Detect which cell encompasses the target text, then output its (X, Y) center coordinate. 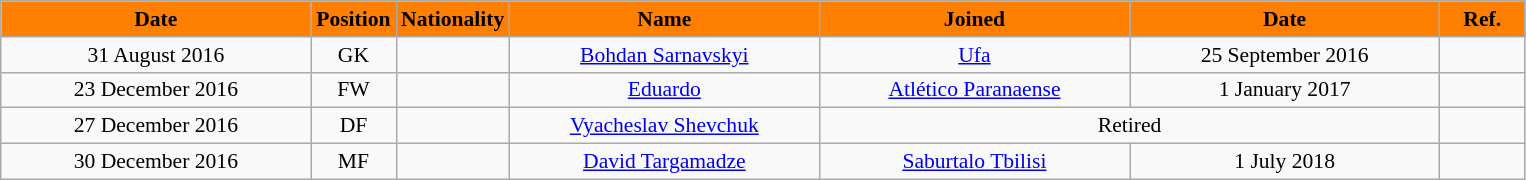
Eduardo (664, 90)
27 December 2016 (156, 126)
1 July 2018 (1285, 162)
GK (354, 55)
Name (664, 19)
David Targamadze (664, 162)
23 December 2016 (156, 90)
Nationality (452, 19)
30 December 2016 (156, 162)
Position (354, 19)
Ref. (1482, 19)
Joined (974, 19)
25 September 2016 (1285, 55)
FW (354, 90)
MF (354, 162)
DF (354, 126)
Ufa (974, 55)
Vyacheslav Shevchuk (664, 126)
Atlético Paranaense (974, 90)
Retired (1129, 126)
31 August 2016 (156, 55)
Saburtalo Tbilisi (974, 162)
1 January 2017 (1285, 90)
Bohdan Sarnavskyi (664, 55)
